From the cell containing the given text, extract its center point as [x, y] coordinate. 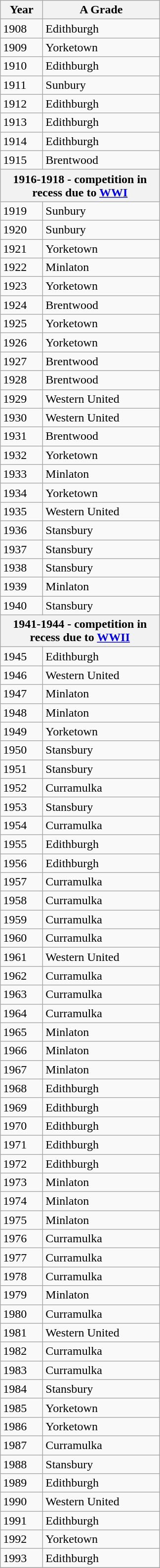
1988 [22, 1464]
1929 [22, 399]
1936 [22, 530]
1909 [22, 47]
1910 [22, 66]
1958 [22, 901]
1986 [22, 1426]
1981 [22, 1333]
1926 [22, 343]
1991 [22, 1521]
1938 [22, 568]
1924 [22, 305]
1985 [22, 1408]
1927 [22, 361]
1940 [22, 606]
1959 [22, 919]
1950 [22, 750]
1954 [22, 825]
1983 [22, 1370]
1972 [22, 1163]
1951 [22, 769]
1969 [22, 1107]
1934 [22, 493]
1968 [22, 1088]
1923 [22, 286]
1949 [22, 731]
1962 [22, 976]
1977 [22, 1258]
1984 [22, 1389]
1973 [22, 1183]
1916-1918 - competition in recess due to WWI [80, 186]
1922 [22, 268]
1980 [22, 1314]
1946 [22, 675]
1979 [22, 1295]
1908 [22, 29]
1935 [22, 511]
1989 [22, 1483]
1964 [22, 1013]
1970 [22, 1126]
1966 [22, 1051]
1952 [22, 788]
1960 [22, 938]
1919 [22, 211]
1914 [22, 141]
1939 [22, 587]
1932 [22, 455]
1976 [22, 1239]
1974 [22, 1201]
1930 [22, 418]
1965 [22, 1032]
A Grade [101, 10]
1937 [22, 549]
1912 [22, 104]
1961 [22, 957]
1956 [22, 863]
1941-1944 - competition in recess due to WWII [80, 631]
Year [22, 10]
1931 [22, 436]
1978 [22, 1276]
1982 [22, 1351]
1947 [22, 694]
1955 [22, 844]
1928 [22, 380]
1911 [22, 85]
1920 [22, 229]
1921 [22, 248]
1915 [22, 160]
1963 [22, 994]
1971 [22, 1145]
1992 [22, 1539]
1967 [22, 1070]
1953 [22, 806]
1993 [22, 1558]
1975 [22, 1220]
1990 [22, 1502]
1948 [22, 713]
1913 [22, 122]
1957 [22, 882]
1987 [22, 1445]
1933 [22, 474]
1925 [22, 324]
1945 [22, 656]
